Capture the cell that displays the provided text and extract its [x, y] central coordinate. 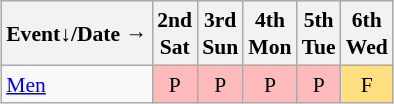
5thTue [319, 33]
3rdSun [220, 33]
Men [76, 84]
4thMon [270, 33]
2ndSat [174, 33]
Event↓/Date → [76, 33]
F [367, 84]
6thWed [367, 33]
